For the text-containing cell, return its midpoint in [X, Y] coordinate format. 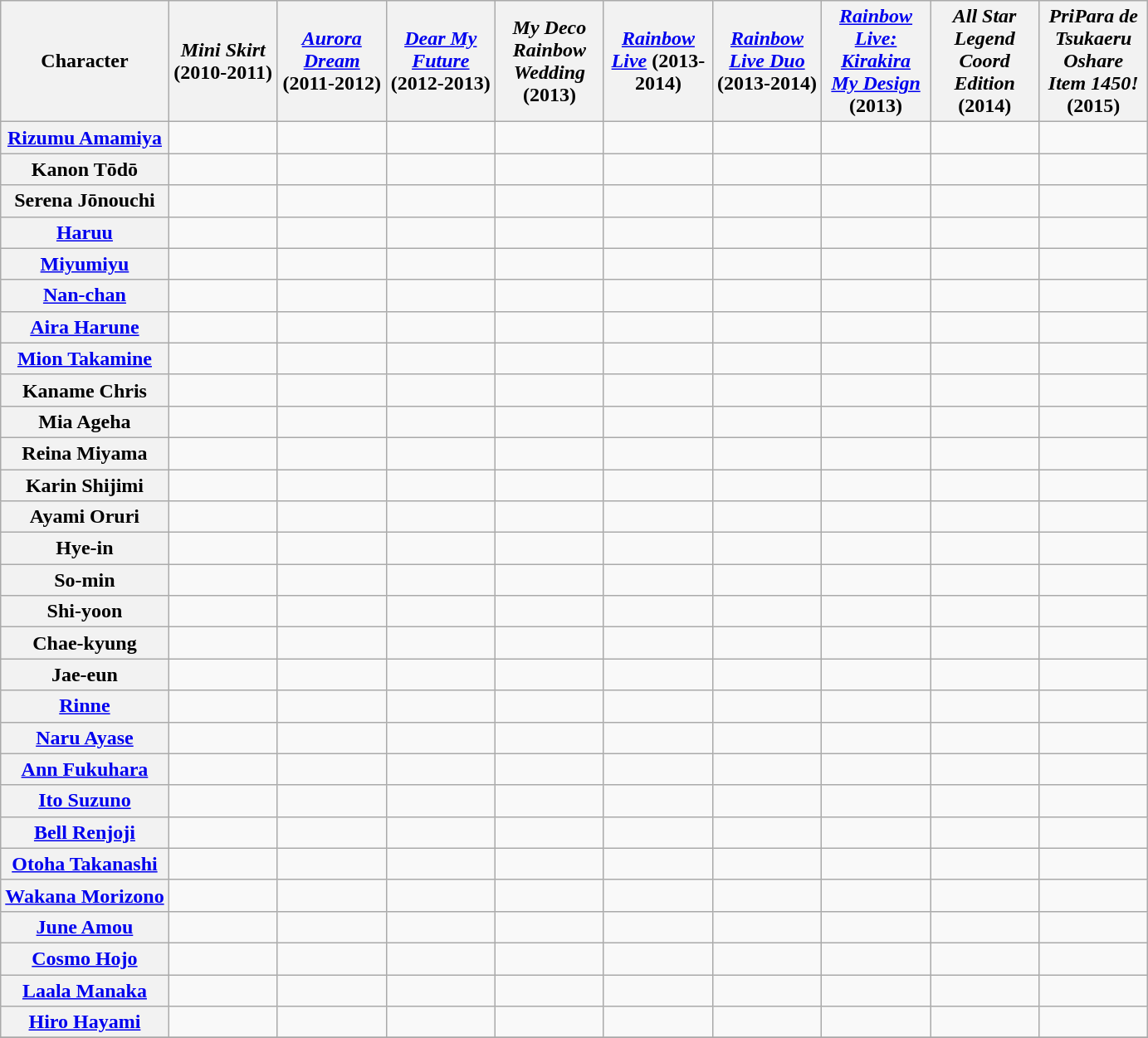
Ayami Oruri [85, 517]
Hiro Hayami [85, 1022]
Rainbow Live: Kirakira My Design (2013) [877, 61]
Kanon Tōdō [85, 169]
Dear My Future (2012-2013) [440, 61]
Character [85, 61]
Aira Harune [85, 327]
Hye-in [85, 548]
Rainbow Live (2013-2014) [657, 61]
Ito Suzuno [85, 801]
Mini Skirt (2010-2011) [222, 61]
All Star Legend Coord Edition (2014) [984, 61]
Cosmo Hojo [85, 958]
Bell Renjoji [85, 832]
Aurora Dream (2011-2012) [332, 61]
Naru Ayase [85, 738]
Ann Fukuhara [85, 769]
Haruu [85, 232]
Miyumiyu [85, 264]
PriPara de Tsukaeru Oshare Item 1450! (2015) [1094, 61]
Wakana Morizono [85, 895]
Serena Jōnouchi [85, 201]
Shi-yoon [85, 612]
Laala Manaka [85, 990]
My Deco Rainbow Wedding (2013) [550, 61]
June Amou [85, 927]
Nan-chan [85, 295]
Rizumu Amamiya [85, 138]
Rinne [85, 706]
Mia Ageha [85, 422]
Jae-eun [85, 675]
Chae-kyung [85, 643]
So-min [85, 580]
Otoha Takanashi [85, 864]
Mion Takamine [85, 358]
Kaname Chris [85, 390]
Rainbow Live Duo (2013-2014) [767, 61]
Reina Miyama [85, 453]
Karin Shijimi [85, 485]
